Return the [X, Y] coordinate for the center point of the cell that contains the specified text.  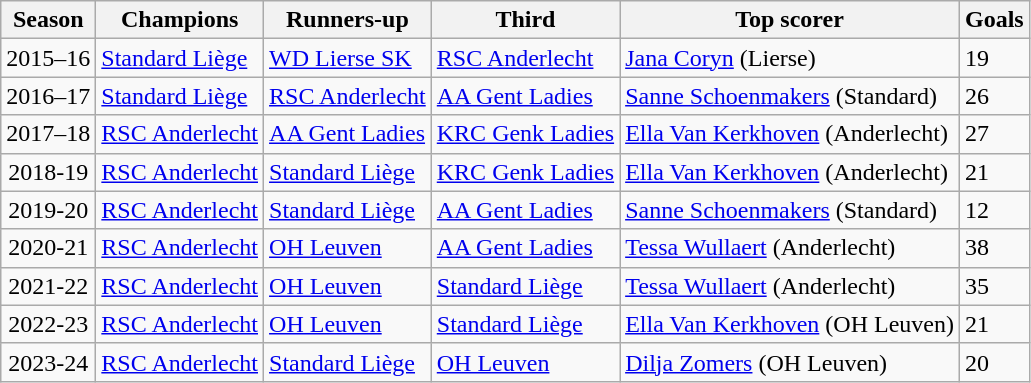
2019-20 [48, 210]
38 [994, 248]
2022-23 [48, 324]
Third [525, 20]
27 [994, 134]
20 [994, 362]
35 [994, 286]
Top scorer [790, 20]
Goals [994, 20]
WD Lierse SK [348, 58]
Jana Coryn (Lierse) [790, 58]
2018-19 [48, 172]
2020-21 [48, 248]
Dilja Zomers (OH Leuven) [790, 362]
Runners-up [348, 20]
26 [994, 96]
2021-22 [48, 286]
19 [994, 58]
2017–18 [48, 134]
2015–16 [48, 58]
Champions [180, 20]
Season [48, 20]
Ella Van Kerkhoven (OH Leuven) [790, 324]
12 [994, 210]
2023-24 [48, 362]
2016–17 [48, 96]
